Locate the cell with the specified text and output its (X, Y) center coordinate. 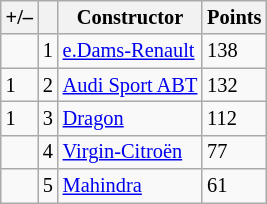
138 (234, 51)
77 (234, 152)
Audi Sport ABT (130, 85)
61 (234, 186)
Dragon (130, 118)
112 (234, 118)
e.Dams-Renault (130, 51)
5 (48, 186)
Points (234, 17)
Virgin-Citroën (130, 152)
4 (48, 152)
Mahindra (130, 186)
3 (48, 118)
2 (48, 85)
Constructor (130, 17)
132 (234, 85)
+/– (20, 17)
